Extract the [X, Y] coordinate from the center of the cell holding the provided text.  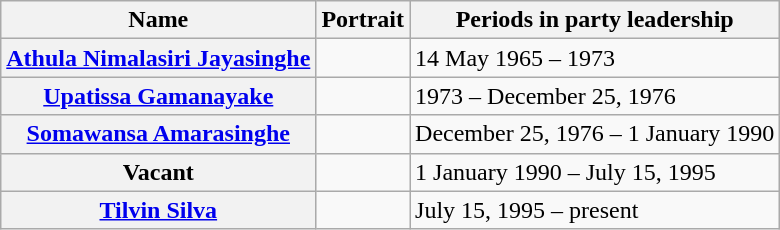
July 15, 1995 – present [595, 210]
Name [158, 20]
Upatissa Gamanayake [158, 96]
14 May 1965 – 1973 [595, 58]
December 25, 1976 – 1 January 1990 [595, 134]
1 January 1990 – July 15, 1995 [595, 172]
Tilvin Silva [158, 210]
1973 – December 25, 1976 [595, 96]
Portrait [363, 20]
Vacant [158, 172]
Periods in party leadership [595, 20]
Somawansa Amarasinghe [158, 134]
Athula Nimalasiri Jayasinghe [158, 58]
